Output the [X, Y] coordinate of the center of the cell containing the given text.  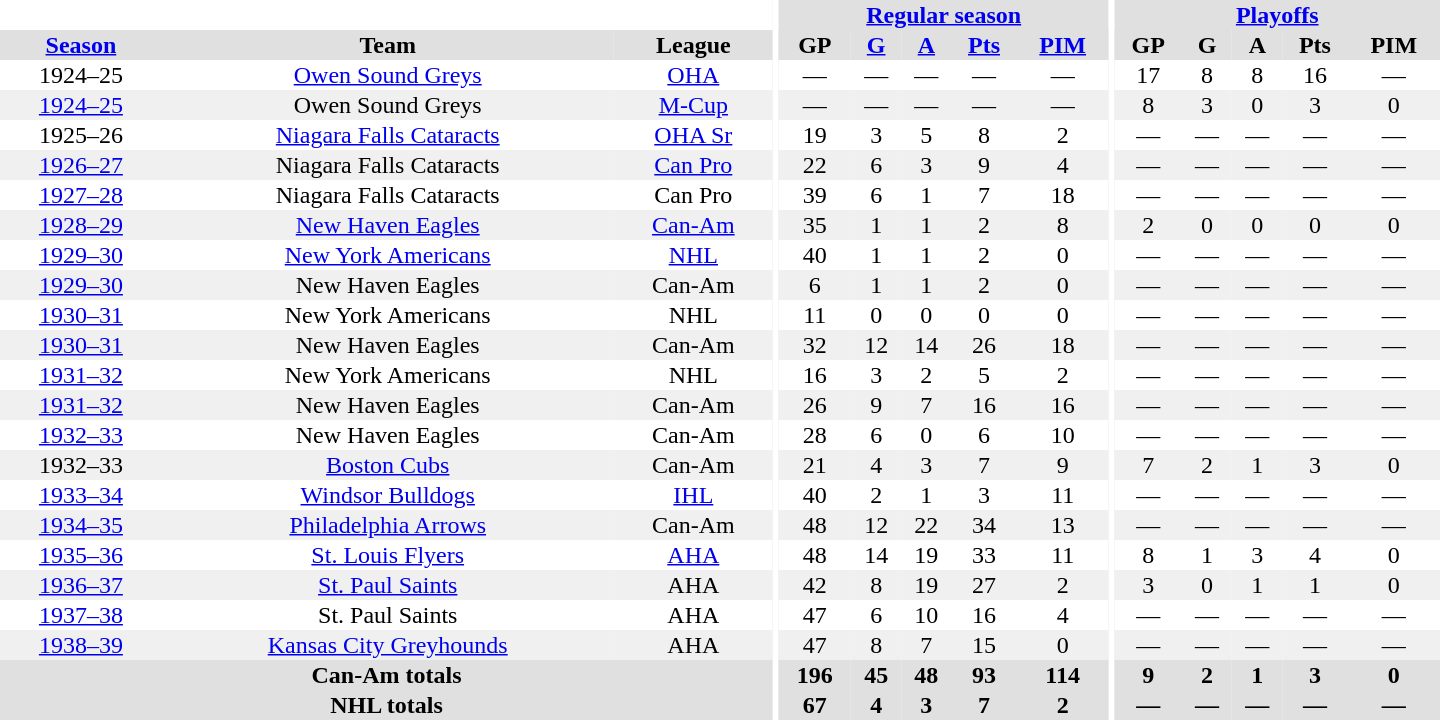
67 [816, 705]
OHA Sr [694, 135]
IHL [694, 495]
27 [984, 585]
93 [984, 675]
Kansas City Greyhounds [388, 645]
34 [984, 525]
45 [876, 675]
Team [388, 45]
15 [984, 645]
1926–27 [81, 165]
1938–39 [81, 645]
1927–28 [81, 195]
Boston Cubs [388, 465]
NHL totals [386, 705]
OHA [694, 75]
196 [816, 675]
M-Cup [694, 105]
13 [1063, 525]
33 [984, 555]
St. Louis Flyers [388, 555]
28 [816, 435]
1933–34 [81, 495]
Playoffs [1277, 15]
1928–29 [81, 225]
Regular season [944, 15]
Season [81, 45]
Windsor Bulldogs [388, 495]
42 [816, 585]
League [694, 45]
1937–38 [81, 615]
35 [816, 225]
17 [1148, 75]
Can-Am totals [386, 675]
1925–26 [81, 135]
32 [816, 345]
39 [816, 195]
21 [816, 465]
Philadelphia Arrows [388, 525]
1936–37 [81, 585]
114 [1063, 675]
1935–36 [81, 555]
1934–35 [81, 525]
